Return the [x, y] coordinate for the center point of the cell that contains the specified text.  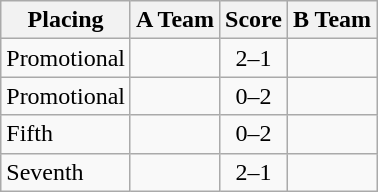
Score [254, 20]
Seventh [66, 172]
A Team [174, 20]
Fifth [66, 134]
Placing [66, 20]
B Team [332, 20]
